Output the [X, Y] coordinate of the center of the cell containing the given text.  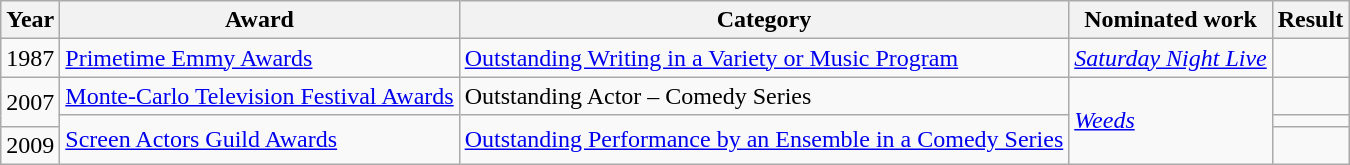
2007 [30, 102]
2009 [30, 145]
Year [30, 20]
Outstanding Writing in a Variety or Music Program [764, 58]
Saturday Night Live [1171, 58]
Result [1310, 20]
1987 [30, 58]
Monte-Carlo Television Festival Awards [260, 96]
Outstanding Actor – Comedy Series [764, 96]
Award [260, 20]
Primetime Emmy Awards [260, 58]
Outstanding Performance by an Ensemble in a Comedy Series [764, 140]
Nominated work [1171, 20]
Category [764, 20]
Screen Actors Guild Awards [260, 140]
Weeds [1171, 120]
